Search for the cell housing the specified text and yield its (X, Y) center coordinate. 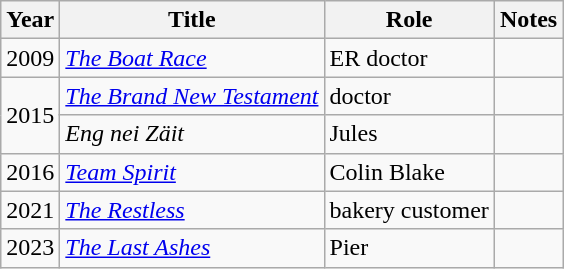
Notes (528, 20)
2023 (30, 248)
Year (30, 20)
The Boat Race (192, 58)
The Restless (192, 210)
Team Spirit (192, 172)
Colin Blake (409, 172)
doctor (409, 96)
Jules (409, 134)
The Last Ashes (192, 248)
2021 (30, 210)
ER doctor (409, 58)
bakery customer (409, 210)
Title (192, 20)
Pier (409, 248)
2016 (30, 172)
Eng nei Zäit (192, 134)
The Brand New Testament (192, 96)
2015 (30, 115)
Role (409, 20)
2009 (30, 58)
